Detect which cell encompasses the target text, then output its [X, Y] center coordinate. 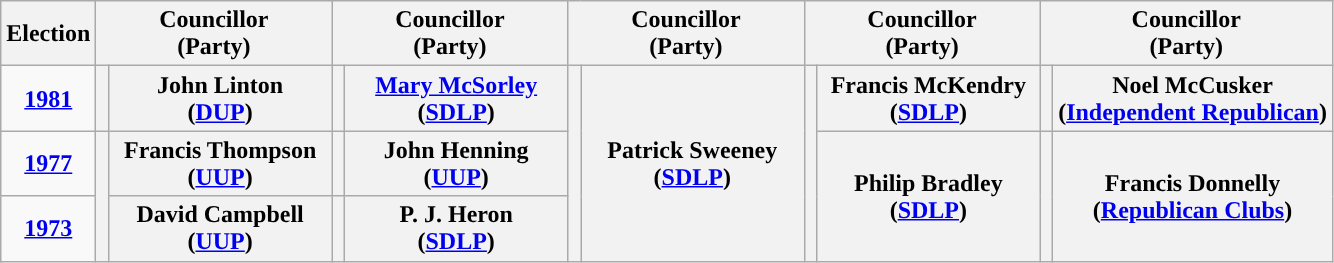
1977 [48, 164]
Election [48, 34]
Francis Thompson (UUP) [220, 164]
P. J. Heron (SDLP) [456, 228]
Francis McKendry (SDLP) [929, 98]
Mary McSorley (SDLP) [456, 98]
David Campbell (UUP) [220, 228]
Noel McCusker (Independent Republican) [1193, 98]
Patrick Sweeney (SDLP) [692, 164]
John Henning (UUP) [456, 164]
1973 [48, 228]
John Linton (DUP) [220, 98]
1981 [48, 98]
Philip Bradley (SDLP) [929, 196]
Francis Donnelly (Republican Clubs) [1193, 196]
